Extract the [x, y] coordinate from the center of the cell holding the provided text.  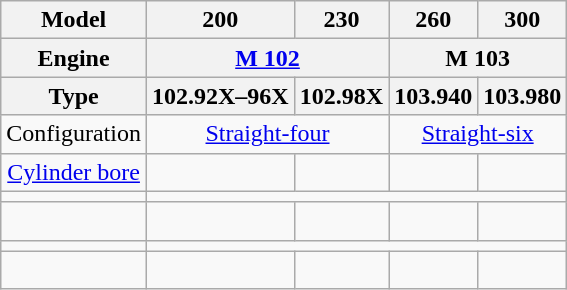
103.980 [522, 96]
Model [74, 20]
103.940 [434, 96]
M 103 [478, 58]
Configuration [74, 134]
300 [522, 20]
230 [341, 20]
Straight-six [478, 134]
260 [434, 20]
102.98X [341, 96]
M 102 [267, 58]
200 [220, 20]
102.92X–96X [220, 96]
Straight-four [267, 134]
Engine [74, 58]
Cylinder bore [74, 172]
Type [74, 96]
